Return [x, y] of the center of cell containing provided text 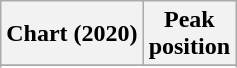
Peak position [189, 34]
Chart (2020) [72, 34]
